Output the (X, Y) coordinate of the center of the cell containing the given text.  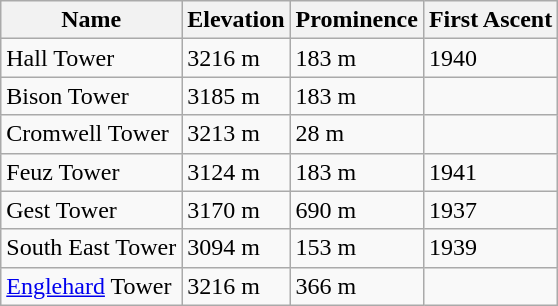
3124 m (236, 172)
First Ascent (490, 20)
Bison Tower (92, 96)
3213 m (236, 134)
366 m (356, 286)
Name (92, 20)
Feuz Tower (92, 172)
Elevation (236, 20)
Hall Tower (92, 58)
Prominence (356, 20)
Gest Tower (92, 210)
3170 m (236, 210)
1939 (490, 248)
3094 m (236, 248)
Cromwell Tower (92, 134)
1937 (490, 210)
690 m (356, 210)
3185 m (236, 96)
28 m (356, 134)
153 m (356, 248)
Englehard Tower (92, 286)
1941 (490, 172)
South East Tower (92, 248)
1940 (490, 58)
